Pinpoint the cell where the given text exists, returning its [x, y] midpoint coordinate. 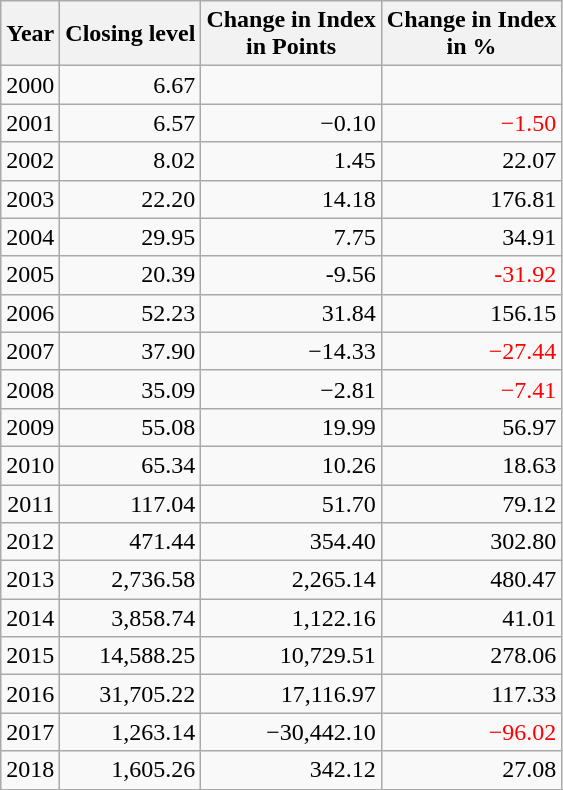
2016 [30, 694]
37.90 [130, 351]
2006 [30, 313]
2009 [30, 427]
65.34 [130, 465]
27.08 [471, 770]
2018 [30, 770]
2012 [30, 542]
156.15 [471, 313]
354.40 [291, 542]
−2.81 [291, 389]
2003 [30, 199]
35.09 [130, 389]
52.23 [130, 313]
-9.56 [291, 275]
7.75 [291, 237]
2007 [30, 351]
2001 [30, 123]
6.57 [130, 123]
Year [30, 34]
56.97 [471, 427]
−96.02 [471, 732]
17,116.97 [291, 694]
14,588.25 [130, 656]
31,705.22 [130, 694]
20.39 [130, 275]
6.67 [130, 85]
2017 [30, 732]
1,122.16 [291, 618]
41.01 [471, 618]
2,736.58 [130, 580]
2013 [30, 580]
31.84 [291, 313]
22.07 [471, 161]
-31.92 [471, 275]
2004 [30, 237]
8.02 [130, 161]
14.18 [291, 199]
Change in Indexin Points [291, 34]
1.45 [291, 161]
−14.33 [291, 351]
55.08 [130, 427]
51.70 [291, 503]
2005 [30, 275]
278.06 [471, 656]
302.80 [471, 542]
3,858.74 [130, 618]
1,263.14 [130, 732]
29.95 [130, 237]
10.26 [291, 465]
−1.50 [471, 123]
480.47 [471, 580]
117.04 [130, 503]
79.12 [471, 503]
2008 [30, 389]
18.63 [471, 465]
1,605.26 [130, 770]
2015 [30, 656]
19.99 [291, 427]
2,265.14 [291, 580]
471.44 [130, 542]
Change in Indexin % [471, 34]
176.81 [471, 199]
2002 [30, 161]
342.12 [291, 770]
−0.10 [291, 123]
22.20 [130, 199]
−7.41 [471, 389]
34.91 [471, 237]
2014 [30, 618]
117.33 [471, 694]
10,729.51 [291, 656]
−30,442.10 [291, 732]
2011 [30, 503]
−27.44 [471, 351]
2010 [30, 465]
2000 [30, 85]
Closing level [130, 34]
